Provide the [X, Y] coordinate of the cell's center where the given text is located.  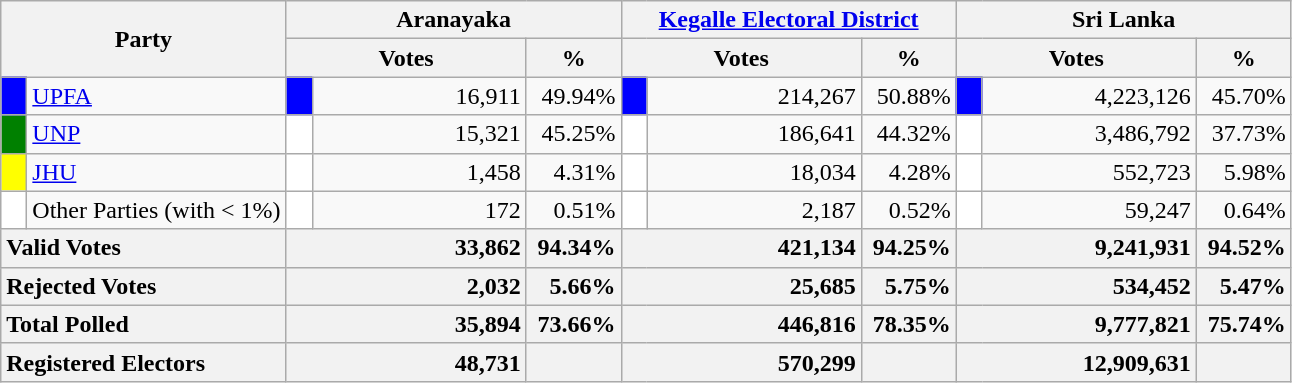
172 [419, 210]
5.98% [1244, 172]
5.66% [574, 286]
9,241,931 [1076, 248]
9,777,821 [1076, 324]
48,731 [406, 362]
49.94% [574, 96]
33,862 [406, 248]
4,223,126 [1089, 96]
186,641 [754, 134]
18,034 [754, 172]
JHU [156, 172]
25,685 [741, 286]
0.51% [574, 210]
2,187 [754, 210]
446,816 [741, 324]
45.25% [574, 134]
3,486,792 [1089, 134]
4.28% [908, 172]
94.34% [574, 248]
570,299 [741, 362]
5.75% [908, 286]
94.52% [1244, 248]
0.64% [1244, 210]
534,452 [1076, 286]
Rejected Votes [144, 286]
Registered Electors [144, 362]
421,134 [741, 248]
Sri Lanka [1124, 20]
Aranayaka [454, 20]
Party [144, 39]
35,894 [406, 324]
Valid Votes [144, 248]
1,458 [419, 172]
59,247 [1089, 210]
UNP [156, 134]
12,909,631 [1076, 362]
44.32% [908, 134]
552,723 [1089, 172]
Other Parties (with < 1%) [156, 210]
94.25% [908, 248]
73.66% [574, 324]
2,032 [406, 286]
45.70% [1244, 96]
16,911 [419, 96]
214,267 [754, 96]
75.74% [1244, 324]
Total Polled [144, 324]
37.73% [1244, 134]
50.88% [908, 96]
0.52% [908, 210]
UPFA [156, 96]
4.31% [574, 172]
Kegalle Electoral District [788, 20]
78.35% [908, 324]
5.47% [1244, 286]
15,321 [419, 134]
